Search for the cell housing the specified text and yield its (X, Y) center coordinate. 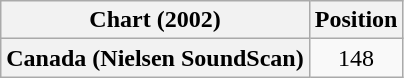
Canada (Nielsen SoundScan) (155, 58)
Position (356, 20)
148 (356, 58)
Chart (2002) (155, 20)
